Pinpoint the cell where the given text exists, returning its [X, Y] midpoint coordinate. 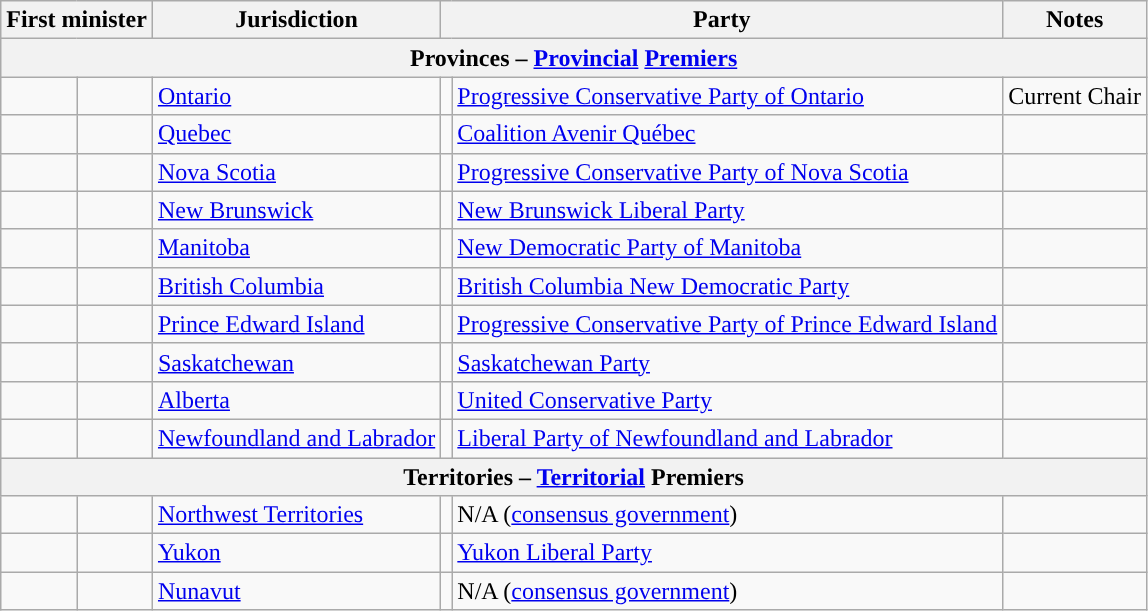
Quebec [296, 134]
Nova Scotia [296, 172]
Territories – Territorial Premiers [574, 477]
British Columbia [296, 286]
Newfoundland and Labrador [296, 438]
British Columbia New Democratic Party [728, 286]
Progressive Conservative Party of Prince Edward Island [728, 324]
Liberal Party of Newfoundland and Labrador [728, 438]
Yukon [296, 553]
Yukon Liberal Party [728, 553]
Nunavut [296, 591]
Saskatchewan [296, 362]
Current Chair [1075, 96]
New Brunswick Liberal Party [728, 210]
Manitoba [296, 248]
Alberta [296, 400]
New Democratic Party of Manitoba [728, 248]
Coalition Avenir Québec [728, 134]
Progressive Conservative Party of Nova Scotia [728, 172]
Saskatchewan Party [728, 362]
Notes [1075, 20]
Provinces – Provincial Premiers [574, 58]
Prince Edward Island [296, 324]
New Brunswick [296, 210]
Party [722, 20]
First minister [77, 20]
Ontario [296, 96]
Northwest Territories [296, 515]
Progressive Conservative Party of Ontario [728, 96]
Jurisdiction [296, 20]
United Conservative Party [728, 400]
